From the cell containing the given text, extract its center point as (x, y) coordinate. 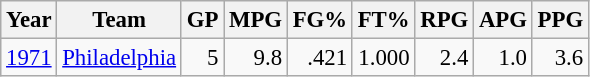
Year (29, 20)
9.8 (256, 58)
2.4 (444, 58)
1971 (29, 58)
3.6 (560, 58)
APG (504, 20)
RPG (444, 20)
1.000 (384, 58)
Team (119, 20)
Philadelphia (119, 58)
.421 (320, 58)
5 (202, 58)
1.0 (504, 58)
FG% (320, 20)
FT% (384, 20)
GP (202, 20)
PPG (560, 20)
MPG (256, 20)
